Output the [x, y] coordinate of the center of the cell containing the given text.  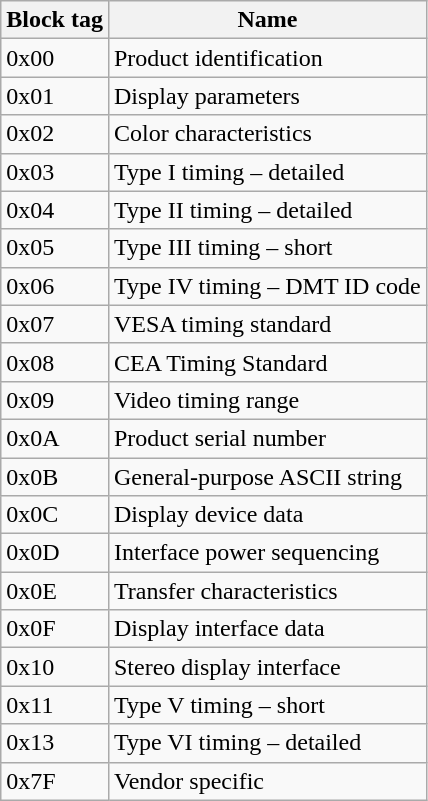
Display device data [267, 515]
Display parameters [267, 96]
Transfer characteristics [267, 591]
0x03 [55, 172]
0x01 [55, 96]
0x04 [55, 210]
Type IV timing – DMT ID code [267, 286]
0x13 [55, 743]
Stereo display interface [267, 667]
0x0E [55, 591]
Product identification [267, 58]
0x06 [55, 286]
Type VI timing – detailed [267, 743]
0x10 [55, 667]
Type III timing – short [267, 248]
Type I timing – detailed [267, 172]
Video timing range [267, 400]
CEA Timing Standard [267, 362]
VESA timing standard [267, 324]
0x0A [55, 438]
0x0F [55, 629]
0x0D [55, 553]
Type V timing – short [267, 705]
0x02 [55, 134]
0x08 [55, 362]
Product serial number [267, 438]
Color characteristics [267, 134]
Interface power sequencing [267, 553]
0x05 [55, 248]
0x00 [55, 58]
Block tag [55, 20]
Type II timing – detailed [267, 210]
0x07 [55, 324]
General-purpose ASCII string [267, 477]
0x0B [55, 477]
0x7F [55, 781]
0x0C [55, 515]
0x11 [55, 705]
Vendor specific [267, 781]
0x09 [55, 400]
Name [267, 20]
Display interface data [267, 629]
